Return the (x, y) coordinate for the center point of the cell that contains the specified text.  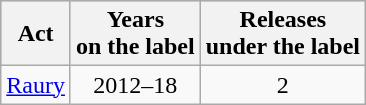
Act (36, 34)
Years on the label (135, 34)
2 (282, 85)
2012–18 (135, 85)
Releases under the label (282, 34)
Raury (36, 85)
